For the text-containing cell, return its midpoint in [x, y] coordinate format. 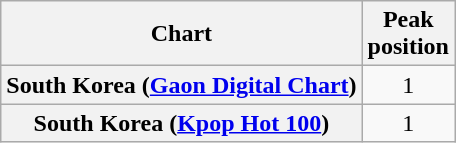
Peakposition [408, 34]
South Korea (Kpop Hot 100) [182, 123]
South Korea (Gaon Digital Chart) [182, 85]
Chart [182, 34]
